Scan for the cell matching the given text and deliver its (X, Y) coordinate at center. 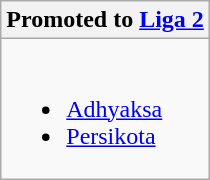
Promoted to Liga 2 (106, 20)
AdhyaksaPersikota (106, 109)
